Determine the (x, y) coordinate at the center of the cell enclosing the given text.  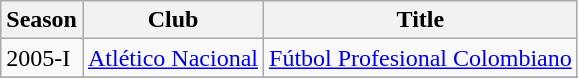
Atlético Nacional (172, 58)
Club (172, 20)
Season (42, 20)
Title (421, 20)
Fútbol Profesional Colombiano (421, 58)
2005-I (42, 58)
